Capture the cell that displays the provided text and extract its (x, y) central coordinate. 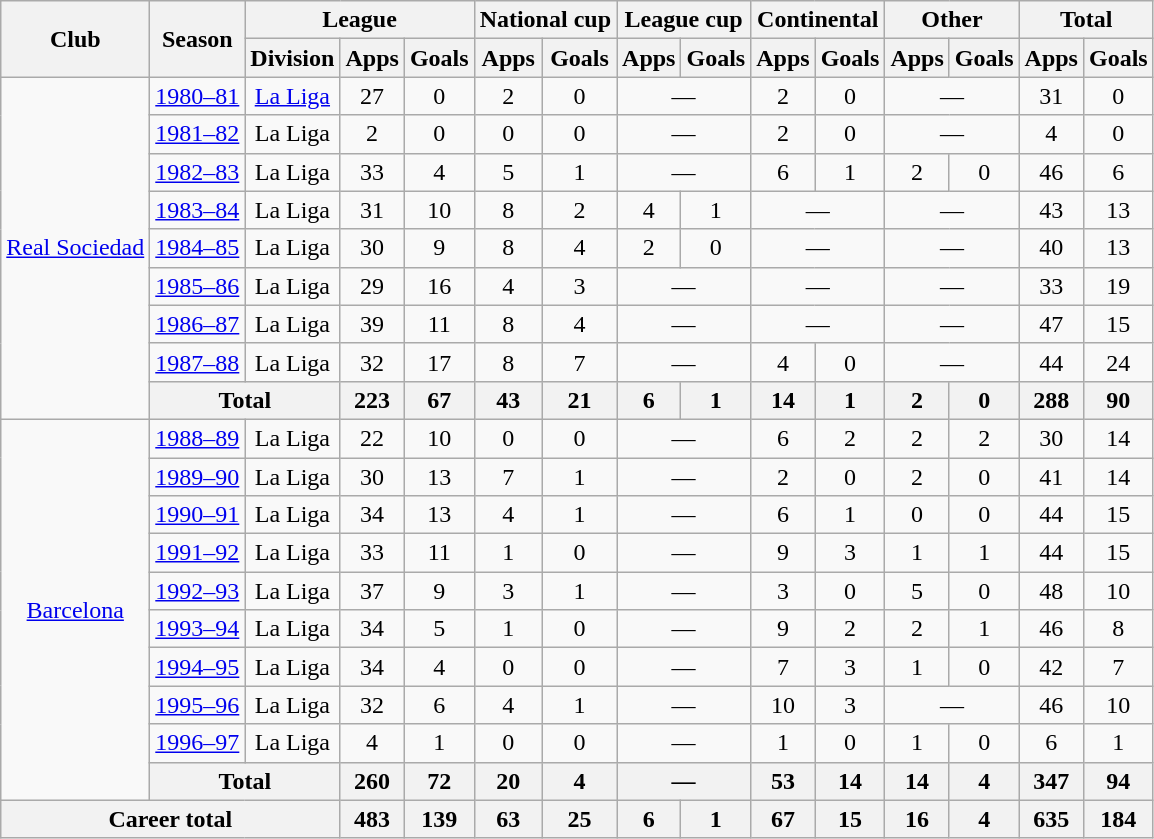
1983–84 (198, 210)
1988–89 (198, 438)
Season (198, 39)
Other (952, 20)
Barcelona (76, 610)
1994–95 (198, 667)
1990–91 (198, 515)
1986–87 (198, 324)
94 (1118, 781)
Division (292, 58)
1989–90 (198, 477)
1992–93 (198, 591)
48 (1051, 591)
1991–92 (198, 553)
1982–83 (198, 172)
Continental (818, 20)
139 (439, 819)
288 (1051, 400)
17 (439, 362)
29 (372, 286)
1996–97 (198, 743)
21 (579, 400)
347 (1051, 781)
Real Sociedad (76, 248)
Career total (170, 819)
483 (372, 819)
22 (372, 438)
90 (1118, 400)
1987–88 (198, 362)
1995–96 (198, 705)
47 (1051, 324)
40 (1051, 248)
1980–81 (198, 96)
223 (372, 400)
1981–82 (198, 134)
19 (1118, 286)
National cup (545, 20)
Club (76, 39)
27 (372, 96)
37 (372, 591)
41 (1051, 477)
1984–85 (198, 248)
635 (1051, 819)
53 (783, 781)
25 (579, 819)
184 (1118, 819)
1993–94 (198, 629)
42 (1051, 667)
260 (372, 781)
63 (508, 819)
20 (508, 781)
72 (439, 781)
League (360, 20)
League cup (684, 20)
39 (372, 324)
24 (1118, 362)
1985–86 (198, 286)
